Scan for the cell matching the given text and deliver its (x, y) coordinate at center. 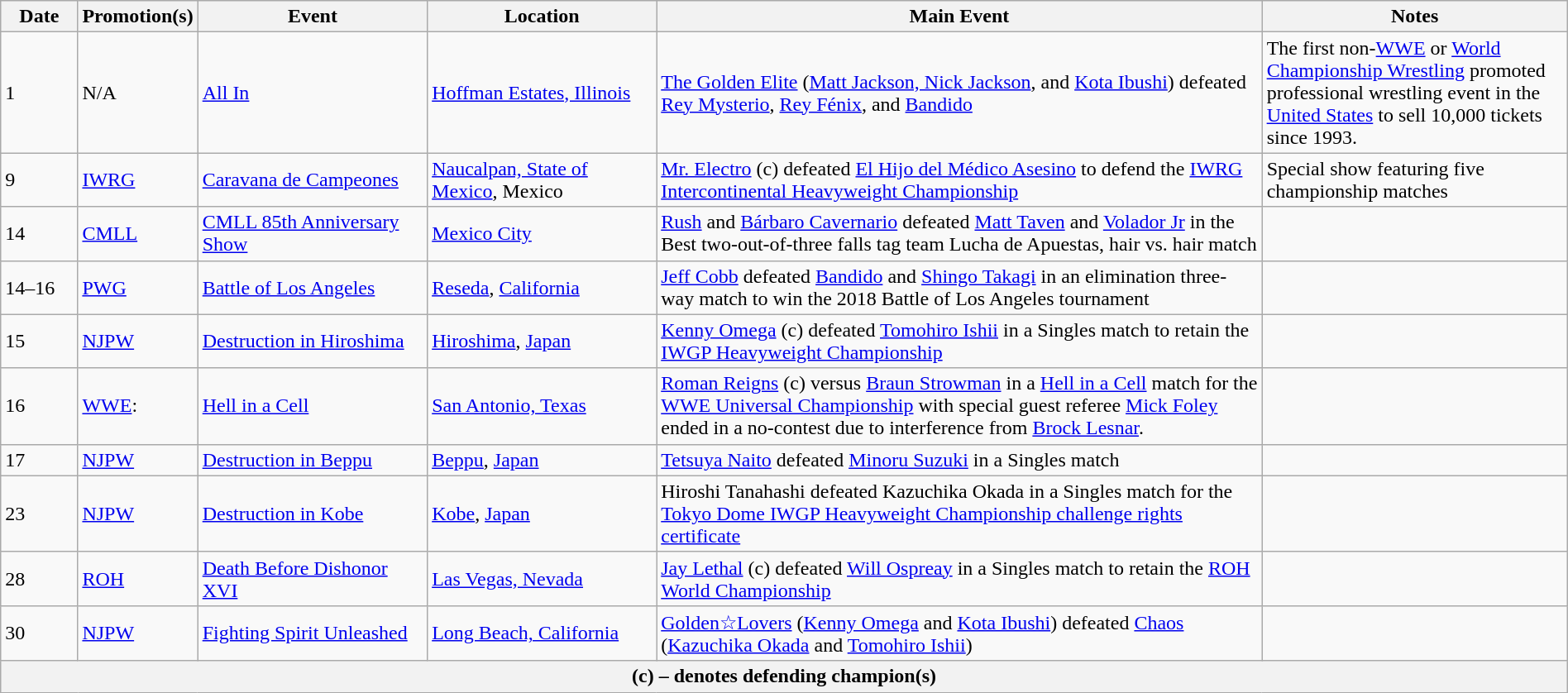
Promotion(s) (137, 17)
14 (40, 233)
15 (40, 341)
Death Before Dishonor XVI (313, 579)
N/A (137, 93)
1 (40, 93)
Tetsuya Naito defeated Minoru Suzuki in a Singles match (959, 460)
Destruction in Beppu (313, 460)
Mr. Electro (c) defeated El Hijo del Médico Asesino to defend the IWRG Intercontinental Heavyweight Championship (959, 180)
Hiroshima, Japan (543, 341)
CMLL (137, 233)
23 (40, 514)
Caravana de Campeones (313, 180)
WWE: (137, 406)
28 (40, 579)
Special show featuring five championship matches (1414, 180)
Beppu, Japan (543, 460)
Destruction in Hiroshima (313, 341)
IWRG (137, 180)
Long Beach, California (543, 633)
The first non-WWE or World Championship Wrestling promoted professional wrestling event in the United States to sell 10,000 tickets since 1993. (1414, 93)
(c) – denotes defending champion(s) (784, 676)
Golden☆Lovers (Kenny Omega and Kota Ibushi) defeated Chaos (Kazuchika Okada and Tomohiro Ishii) (959, 633)
17 (40, 460)
Destruction in Kobe (313, 514)
Naucalpan, State of Mexico, Mexico (543, 180)
San Antonio, Texas (543, 406)
Jeff Cobb defeated Bandido and Shingo Takagi in an elimination three-way match to win the 2018 Battle of Los Angeles tournament (959, 288)
All In (313, 93)
Date (40, 17)
Hoffman Estates, Illinois (543, 93)
Las Vegas, Nevada (543, 579)
Kenny Omega (c) defeated Tomohiro Ishii in a Singles match to retain the IWGP Heavyweight Championship (959, 341)
Kobe, Japan (543, 514)
Reseda, California (543, 288)
Fighting Spirit Unleashed (313, 633)
Mexico City (543, 233)
Event (313, 17)
Location (543, 17)
Battle of Los Angeles (313, 288)
Notes (1414, 17)
Hiroshi Tanahashi defeated Kazuchika Okada in a Singles match for the Tokyo Dome IWGP Heavyweight Championship challenge rights certificate (959, 514)
Jay Lethal (c) defeated Will Ospreay in a Singles match to retain the ROH World Championship (959, 579)
CMLL 85th Anniversary Show (313, 233)
14–16 (40, 288)
PWG (137, 288)
Hell in a Cell (313, 406)
30 (40, 633)
9 (40, 180)
Main Event (959, 17)
The Golden Elite (Matt Jackson, Nick Jackson, and Kota Ibushi) defeated Rey Mysterio, Rey Fénix, and Bandido (959, 93)
Rush and Bárbaro Cavernario defeated Matt Taven and Volador Jr in the Best two-out-of-three falls tag team Lucha de Apuestas, hair vs. hair match (959, 233)
16 (40, 406)
ROH (137, 579)
